Identify which cell holds the provided text, then report its (x, y) central coordinate. 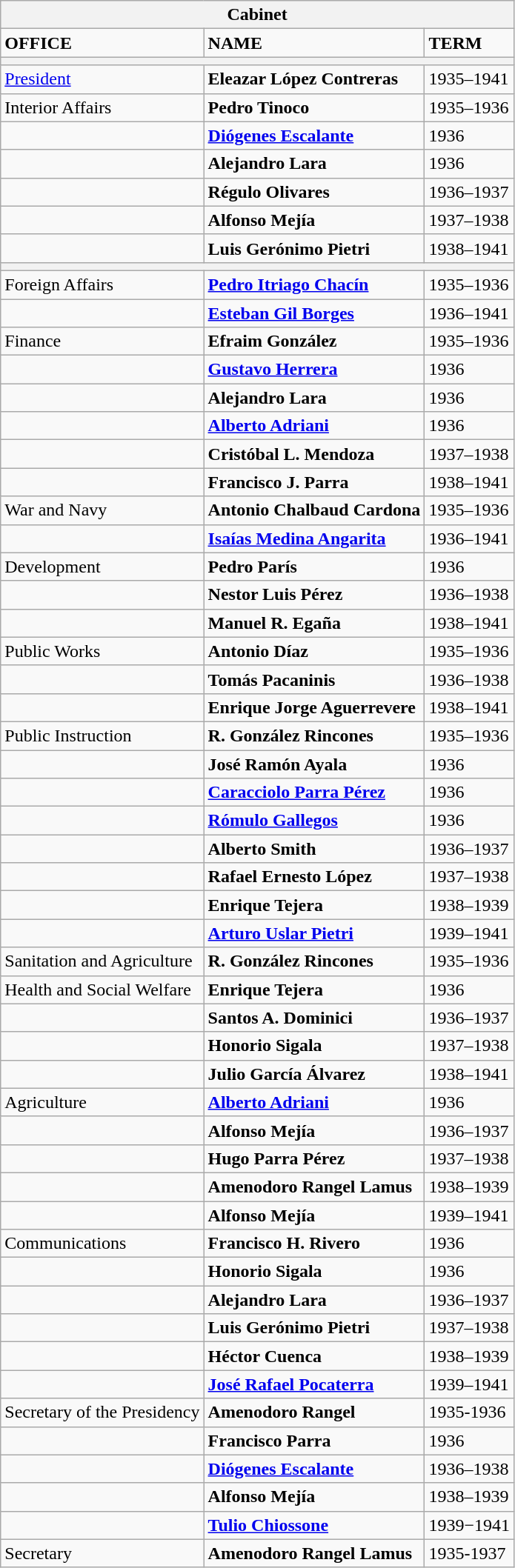
Enrique Jorge Aguerrevere (314, 707)
Rómulo Gallegos (314, 821)
NAME (314, 43)
Antonio Chalbaud Cardona (314, 510)
Rafael Ernesto López (314, 877)
Pedro Itriago Chacín (314, 284)
Francisco Parra (314, 1441)
Isaías Medina Angarita (314, 538)
Antonio Díaz (314, 651)
1935-1937 (470, 1553)
Sanitation and Agriculture (102, 961)
Pedro Tinoco (314, 107)
Héctor Cuenca (314, 1356)
José Ramón Ayala (314, 764)
Tomás Pacaninis (314, 679)
Manuel R. Egaña (314, 623)
1935-1936 (470, 1412)
Secretary (102, 1553)
José Rafael Pocaterra (314, 1384)
Régulo Olivares (314, 192)
Health and Social Welfare (102, 990)
President (102, 79)
Esteban Gil Borges (314, 313)
Foreign Affairs (102, 284)
Pedro París (314, 567)
Amenodoro Rangel (314, 1412)
Arturo Uslar Pietri (314, 933)
Caracciolo Parra Pérez (314, 793)
Interior Affairs (102, 107)
Development (102, 567)
Alberto Smith (314, 849)
Secretary of the Presidency (102, 1412)
1935–1941 (470, 79)
Cabinet (258, 15)
1939−1941 (470, 1525)
Communications (102, 1244)
Cristóbal L. Mendoza (314, 454)
Tulio Chiossone (314, 1525)
Eleazar López Contreras (314, 79)
Public Works (102, 651)
Francisco J. Parra (314, 482)
Hugo Parra Pérez (314, 1158)
Santos A. Dominici (314, 1018)
Julio García Álvarez (314, 1074)
Francisco H. Rivero (314, 1244)
War and Navy (102, 510)
Agriculture (102, 1102)
Gustavo Herrera (314, 370)
Public Instruction (102, 735)
OFFICE (102, 43)
Efraim González (314, 341)
Nestor Luis Pérez (314, 595)
TERM (470, 43)
Finance (102, 341)
